For the text-containing cell, return its midpoint in (x, y) coordinate format. 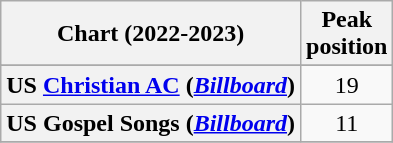
Peakposition (347, 34)
19 (347, 85)
11 (347, 123)
US Christian AC (Billboard) (151, 85)
US Gospel Songs (Billboard) (151, 123)
Chart (2022-2023) (151, 34)
